Return [X, Y] of the center of cell containing provided text 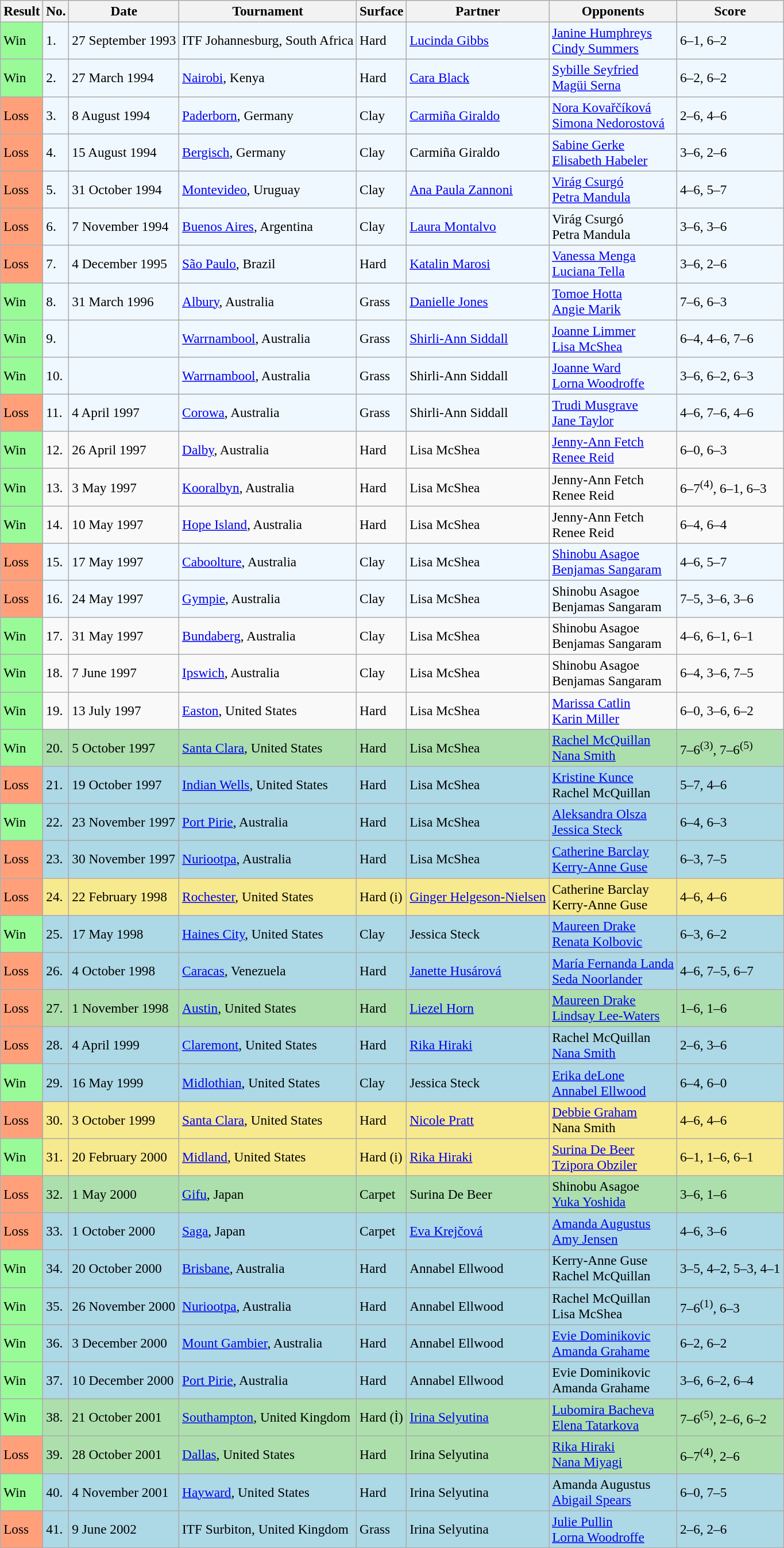
Danielle Jones [478, 301]
4–6, 7–5, 6–7 [731, 971]
8. [56, 301]
3 December 2000 [124, 1343]
26 November 2000 [124, 1306]
4 November 2001 [124, 1492]
13. [56, 487]
7. [56, 264]
24. [56, 896]
6–4, 6–0 [731, 1082]
4 April 1997 [124, 412]
2. [56, 78]
3–6, 6–2, 6–4 [731, 1380]
3–6, 1–6 [731, 1194]
6–4, 6–3 [731, 821]
Marissa Catlin Karin Miller [613, 710]
16. [56, 599]
Result [22, 11]
15. [56, 562]
26. [56, 971]
4 April 1999 [124, 1045]
Erika deLone Annabel Ellwood [613, 1082]
31. [56, 1157]
Haines City, United States [268, 934]
21 October 2001 [124, 1418]
7–6(3), 7–6(5) [731, 748]
Surina De Beer [478, 1194]
Austin, United States [268, 1007]
34. [56, 1268]
18. [56, 673]
Rachel McQuillan Lisa McShea [613, 1306]
3 October 1999 [124, 1120]
5. [56, 190]
María Fernanda Landa Seda Noorlander [613, 971]
10 December 2000 [124, 1380]
28. [56, 1045]
20 October 2000 [124, 1268]
17 May 1997 [124, 562]
2–6, 2–6 [731, 1529]
4–6, 3–6 [731, 1232]
21. [56, 785]
ITF Johannesburg, South Africa [268, 40]
Buenos Aires, Argentina [268, 226]
16 May 1999 [124, 1082]
Gympie, Australia [268, 599]
15 August 1994 [124, 152]
Janine Humphreys Cindy Summers [613, 40]
10. [56, 376]
7–5, 3–6, 3–6 [731, 599]
41. [56, 1529]
4–6, 7–6, 4–6 [731, 412]
Liezel Horn [478, 1007]
5 October 1997 [124, 748]
Sabine Gerke Elisabeth Habeler [613, 152]
25. [56, 934]
São Paulo, Brazil [268, 264]
Date [124, 11]
Claremont, United States [268, 1045]
32. [56, 1194]
29. [56, 1082]
Ipswich, Australia [268, 673]
24 May 1997 [124, 599]
6–3, 6–2 [731, 934]
Kooralbyn, Australia [268, 487]
5–7, 4–6 [731, 785]
3–6, 3–6 [731, 226]
Amanda Augustus Abigail Spears [613, 1492]
36. [56, 1343]
23 November 1997 [124, 821]
14. [56, 524]
31 October 1994 [124, 190]
12. [56, 450]
Tournament [268, 11]
Lucinda Gibbs [478, 40]
Nairobi, Kenya [268, 78]
6–4, 4–6, 7–6 [731, 338]
9 June 2002 [124, 1529]
Bergisch, Germany [268, 152]
Dalby, Australia [268, 450]
10 May 1997 [124, 524]
1 May 2000 [124, 1194]
2–6, 4–6 [731, 115]
Bundaberg, Australia [268, 636]
Sybille Seyfried Magüi Serna [613, 78]
Brisbane, Australia [268, 1268]
Janette Husárová [478, 971]
Albury, Australia [268, 301]
Debbie Graham Nana Smith [613, 1120]
6–0, 6–3 [731, 450]
33. [56, 1232]
7–6(1), 6–3 [731, 1306]
30. [56, 1120]
Joanne Limmer Lisa McShea [613, 338]
Amanda Augustus Amy Jensen [613, 1232]
3. [56, 115]
Katalin Marosi [478, 264]
6–1, 1–6, 6–1 [731, 1157]
Eva Krejčová [478, 1232]
30 November 1997 [124, 859]
28 October 2001 [124, 1454]
4 December 1995 [124, 264]
Shinobu Asagoe Yuka Yoshida [613, 1194]
Kerry-Anne Guse Rachel McQuillan [613, 1268]
Rika Hiraki Nana Miyagi [613, 1454]
Ana Paula Zannoni [478, 190]
Hayward, United States [268, 1492]
13 July 1997 [124, 710]
Easton, United States [268, 710]
Ginger Helgeson-Nielsen [478, 896]
Hope Island, Australia [268, 524]
27. [56, 1007]
1. [56, 40]
Caboolture, Australia [268, 562]
Nicole Pratt [478, 1120]
4. [56, 152]
6–7(4), 6–1, 6–3 [731, 487]
20 February 2000 [124, 1157]
Laura Montalvo [478, 226]
Midland, United States [268, 1157]
Cara Black [478, 78]
Montevideo, Uruguay [268, 190]
Hard (İ) [381, 1418]
6–4, 6–4 [731, 524]
6–0, 7–5 [731, 1492]
3–6, 6–2, 6–3 [731, 376]
Dallas, United States [268, 1454]
Maureen Drake Renata Kolbovic [613, 934]
17. [56, 636]
Opponents [613, 11]
7 November 1994 [124, 226]
Southampton, United Kingdom [268, 1418]
Indian Wells, United States [268, 785]
Kristine Kunce Rachel McQuillan [613, 785]
Surface [381, 11]
6–7(4), 2–6 [731, 1454]
ITF Surbiton, United Kingdom [268, 1529]
Paderborn, Germany [268, 115]
Maureen Drake Lindsay Lee-Waters [613, 1007]
11. [56, 412]
7–6, 6–3 [731, 301]
Tomoe Hotta Angie Marik [613, 301]
Surina De Beer Tzipora Obziler [613, 1157]
19. [56, 710]
Mount Gambier, Australia [268, 1343]
6–4, 3–6, 7–5 [731, 673]
27 September 1993 [124, 40]
38. [56, 1418]
Nora Kovařčíková Simona Nedorostová [613, 115]
3 May 1997 [124, 487]
22. [56, 821]
Score [731, 11]
6–3, 7–5 [731, 859]
20. [56, 748]
1–6, 1–6 [731, 1007]
9. [56, 338]
Trudi Musgrave Jane Taylor [613, 412]
6. [56, 226]
Saga, Japan [268, 1232]
1 October 2000 [124, 1232]
Vanessa Menga Luciana Tella [613, 264]
7–6(5), 2–6, 6–2 [731, 1418]
4 October 1998 [124, 971]
Gifu, Japan [268, 1194]
31 March 1996 [124, 301]
2–6, 3–6 [731, 1045]
17 May 1998 [124, 934]
Partner [478, 11]
Lubomira Bacheva Elena Tatarkova [613, 1418]
37. [56, 1380]
4–6, 6–1, 6–1 [731, 636]
No. [56, 11]
39. [56, 1454]
Julie Pullin Lorna Woodroffe [613, 1529]
23. [56, 859]
6–1, 6–2 [731, 40]
Corowa, Australia [268, 412]
31 May 1997 [124, 636]
1 November 1998 [124, 1007]
Caracas, Venezuela [268, 971]
19 October 1997 [124, 785]
Rochester, United States [268, 896]
Joanne Ward Lorna Woodroffe [613, 376]
8 August 1994 [124, 115]
Midlothian, United States [268, 1082]
Aleksandra Olsza Jessica Steck [613, 821]
3–5, 4–2, 5–3, 4–1 [731, 1268]
27 March 1994 [124, 78]
35. [56, 1306]
6–0, 3–6, 6–2 [731, 710]
7 June 1997 [124, 673]
22 February 1998 [124, 896]
26 April 1997 [124, 450]
40. [56, 1492]
